Return the (x, y) coordinate for the center point of the cell that contains the specified text.  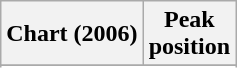
Chart (2006) (72, 34)
Peakposition (189, 34)
